Identify which cell holds the provided text, then report its (x, y) central coordinate. 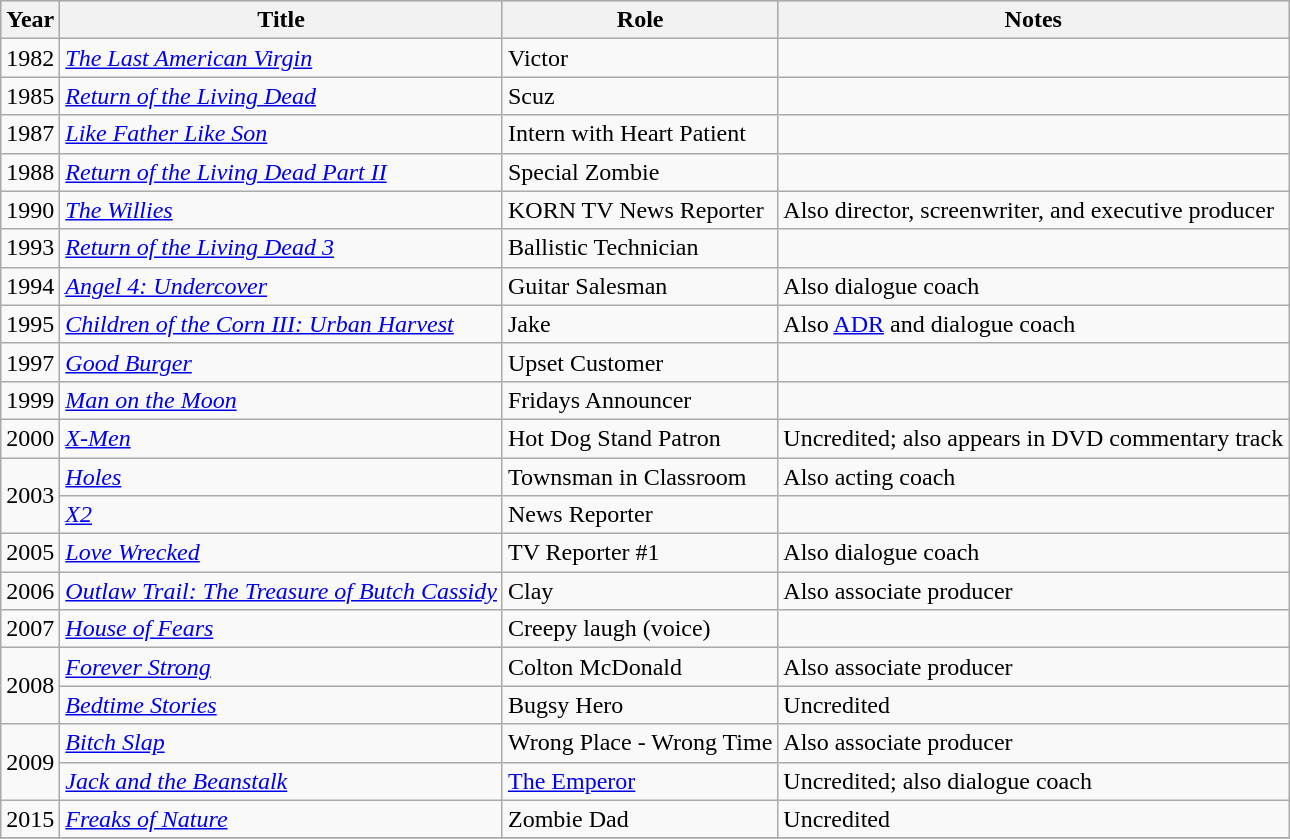
Clay (640, 591)
Return of the Living Dead 3 (282, 248)
Upset Customer (640, 362)
2008 (30, 686)
Uncredited; also dialogue coach (1034, 781)
Jake (640, 324)
2009 (30, 762)
X2 (282, 515)
TV Reporter #1 (640, 553)
Return of the Living Dead (282, 96)
The Emperor (640, 781)
Man on the Moon (282, 400)
1995 (30, 324)
1994 (30, 286)
Uncredited; also appears in DVD commentary track (1034, 438)
2003 (30, 496)
Zombie Dad (640, 819)
Year (30, 20)
Children of the Corn III: Urban Harvest (282, 324)
Angel 4: Undercover (282, 286)
Hot Dog Stand Patron (640, 438)
1987 (30, 134)
X-Men (282, 438)
Wrong Place - Wrong Time (640, 743)
News Reporter (640, 515)
Scuz (640, 96)
Also director, screenwriter, and executive producer (1034, 210)
Intern with Heart Patient (640, 134)
Ballistic Technician (640, 248)
Title (282, 20)
Fridays Announcer (640, 400)
Bedtime Stories (282, 705)
Outlaw Trail: The Treasure of Butch Cassidy (282, 591)
Role (640, 20)
Creepy laugh (voice) (640, 629)
Victor (640, 58)
KORN TV News Reporter (640, 210)
2015 (30, 819)
Love Wrecked (282, 553)
1993 (30, 248)
Also acting coach (1034, 477)
Forever Strong (282, 667)
Also ADR and dialogue coach (1034, 324)
Freaks of Nature (282, 819)
2000 (30, 438)
2005 (30, 553)
Bitch Slap (282, 743)
Townsman in Classroom (640, 477)
Guitar Salesman (640, 286)
Holes (282, 477)
House of Fears (282, 629)
Notes (1034, 20)
Good Burger (282, 362)
Colton McDonald (640, 667)
Special Zombie (640, 172)
1999 (30, 400)
1988 (30, 172)
The Willies (282, 210)
Like Father Like Son (282, 134)
Bugsy Hero (640, 705)
The Last American Virgin (282, 58)
1985 (30, 96)
1990 (30, 210)
2007 (30, 629)
1982 (30, 58)
1997 (30, 362)
Jack and the Beanstalk (282, 781)
Return of the Living Dead Part II (282, 172)
2006 (30, 591)
